Return the (X, Y) coordinate for the center point of the cell that contains the specified text.  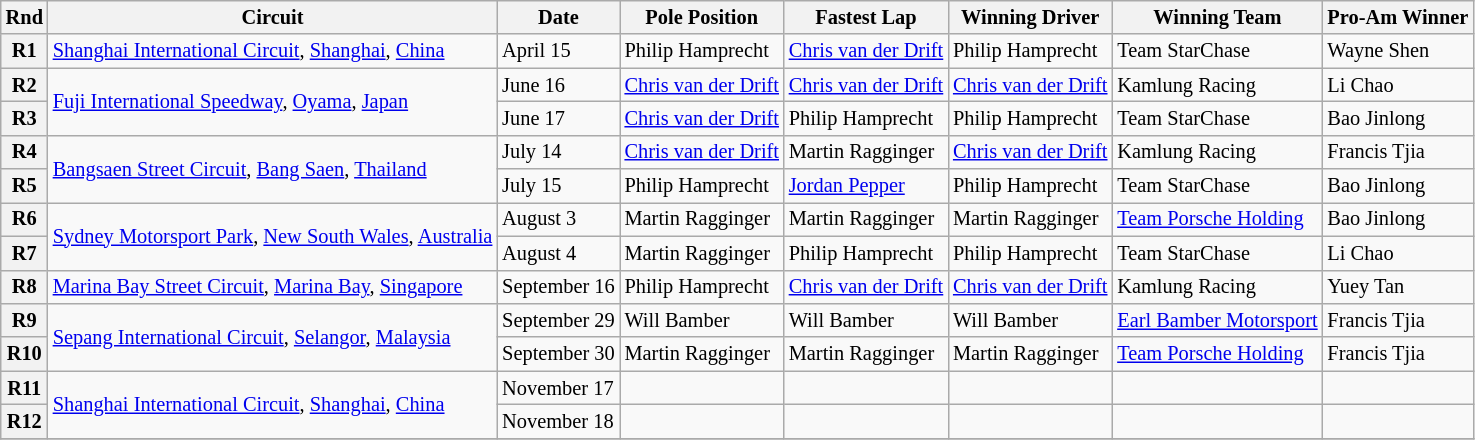
June 17 (558, 118)
August 4 (558, 253)
Fastest Lap (866, 17)
Rnd (24, 17)
Sepang International Circuit, Selangor, Malaysia (272, 336)
Bangsaen Street Circuit, Bang Saen, Thailand (272, 168)
R3 (24, 118)
July 15 (558, 186)
Pro-Am Winner (1398, 17)
R8 (24, 287)
Earl Bamber Motorsport (1217, 320)
R11 (24, 388)
June 16 (558, 85)
Marina Bay Street Circuit, Marina Bay, Singapore (272, 287)
R7 (24, 253)
R10 (24, 354)
Yuey Tan (1398, 287)
R2 (24, 85)
Wayne Shen (1398, 51)
Winning Driver (1030, 17)
September 29 (558, 320)
November 18 (558, 421)
Pole Position (702, 17)
R9 (24, 320)
August 3 (558, 219)
R4 (24, 152)
September 30 (558, 354)
April 15 (558, 51)
Winning Team (1217, 17)
September 16 (558, 287)
Date (558, 17)
July 14 (558, 152)
R12 (24, 421)
R1 (24, 51)
Fuji International Speedway, Oyama, Japan (272, 102)
R6 (24, 219)
Sydney Motorsport Park, New South Wales, Australia (272, 236)
Circuit (272, 17)
R5 (24, 186)
Jordan Pepper (866, 186)
November 17 (558, 388)
